Return (X, Y) of the center of cell containing provided text 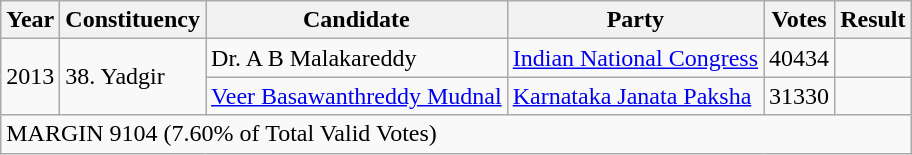
31330 (800, 96)
Result (873, 20)
Votes (800, 20)
40434 (800, 58)
Candidate (357, 20)
Dr. A B Malakareddy (357, 58)
Year (30, 20)
Indian National Congress (635, 58)
Karnataka Janata Paksha (635, 96)
Constituency (133, 20)
Veer Basawanthreddy Mudnal (357, 96)
Party (635, 20)
38. Yadgir (133, 77)
2013 (30, 77)
MARGIN 9104 (7.60% of Total Valid Votes) (456, 134)
